Find where the given text appears and provide that cell's center as (X, Y) coordinate. 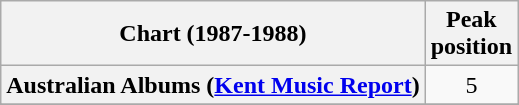
Peakposition (471, 34)
5 (471, 85)
Chart (1987-1988) (213, 34)
Australian Albums (Kent Music Report) (213, 85)
